Determine the (x, y) coordinate at the center of the cell enclosing the given text.  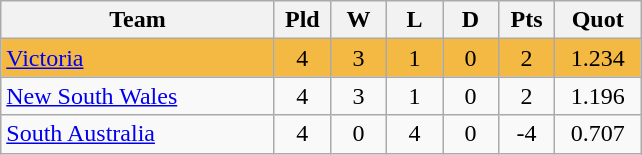
Pts (527, 20)
South Australia (138, 134)
W (358, 20)
Pld (302, 20)
Victoria (138, 58)
0.707 (598, 134)
New South Wales (138, 96)
Quot (598, 20)
1.196 (598, 96)
D (470, 20)
-4 (527, 134)
Team (138, 20)
L (414, 20)
1.234 (598, 58)
